Capture the cell that displays the provided text and extract its (X, Y) central coordinate. 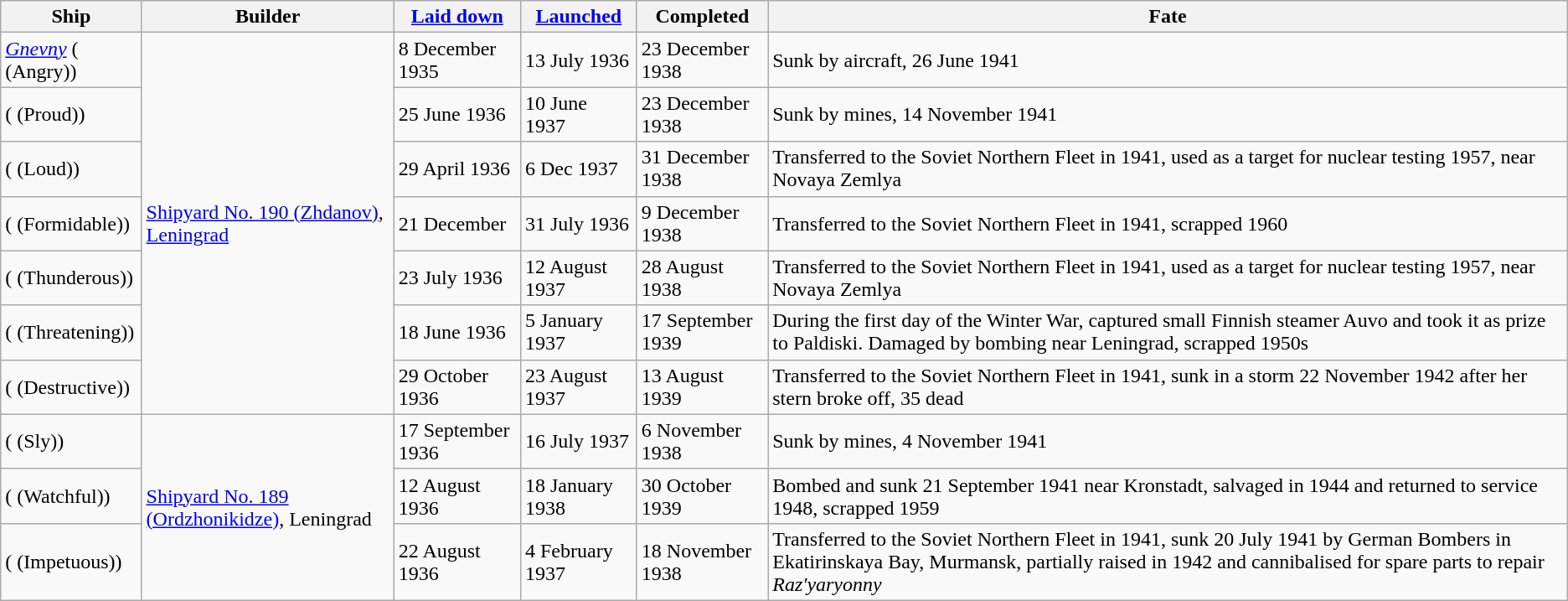
Laid down (457, 17)
( (Proud)) (71, 114)
Transferred to the Soviet Northern Fleet in 1941, scrapped 1960 (1168, 223)
17 September 1936 (457, 441)
23 July 1936 (457, 278)
5 January 1937 (578, 332)
18 June 1936 (457, 332)
17 September 1939 (702, 332)
Sunk by mines, 14 November 1941 (1168, 114)
6 Dec 1937 (578, 169)
Bombed and sunk 21 September 1941 near Kronstadt, salvaged in 1944 and returned to service 1948, scrapped 1959 (1168, 496)
12 August 1937 (578, 278)
31 December 1938 (702, 169)
30 October 1939 (702, 496)
Sunk by aircraft, 26 June 1941 (1168, 60)
( (Impetuous)) (71, 562)
Shipyard No. 189 (Ordzhonikidze), Leningrad (268, 507)
22 August 1936 (457, 562)
( (Sly)) (71, 441)
Launched (578, 17)
13 August 1939 (702, 387)
25 June 1936 (457, 114)
Shipyard No. 190 (Zhdanov), Leningrad (268, 223)
9 December 1938 (702, 223)
( (Threatening)) (71, 332)
( (Destructive)) (71, 387)
Gnevny ( (Angry)) (71, 60)
Fate (1168, 17)
16 July 1937 (578, 441)
13 July 1936 (578, 60)
( (Thunderous)) (71, 278)
31 July 1936 (578, 223)
21 December (457, 223)
10 June 1937 (578, 114)
Sunk by mines, 4 November 1941 (1168, 441)
18 January 1938 (578, 496)
4 February 1937 (578, 562)
6 November 1938 (702, 441)
23 August 1937 (578, 387)
Ship (71, 17)
( (Watchful)) (71, 496)
18 November 1938 (702, 562)
( (Loud)) (71, 169)
29 October 1936 (457, 387)
12 August 1936 (457, 496)
Transferred to the Soviet Northern Fleet in 1941, sunk in a storm 22 November 1942 after her stern broke off, 35 dead (1168, 387)
Completed (702, 17)
28 August 1938 (702, 278)
29 April 1936 (457, 169)
Builder (268, 17)
8 December 1935 (457, 60)
( (Formidable)) (71, 223)
